Return the (X, Y) coordinate for the center point of the cell that contains the specified text.  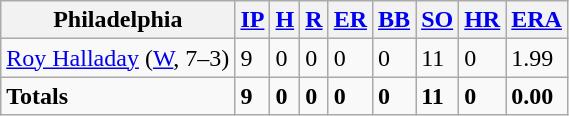
IP (252, 20)
Totals (118, 96)
Roy Halladay (W, 7–3) (118, 58)
ERA (537, 20)
SO (438, 20)
0.00 (537, 96)
H (285, 20)
BB (394, 20)
1.99 (537, 58)
R (314, 20)
ER (350, 20)
HR (482, 20)
Philadelphia (118, 20)
